Return (X, Y) of the center of cell containing provided text 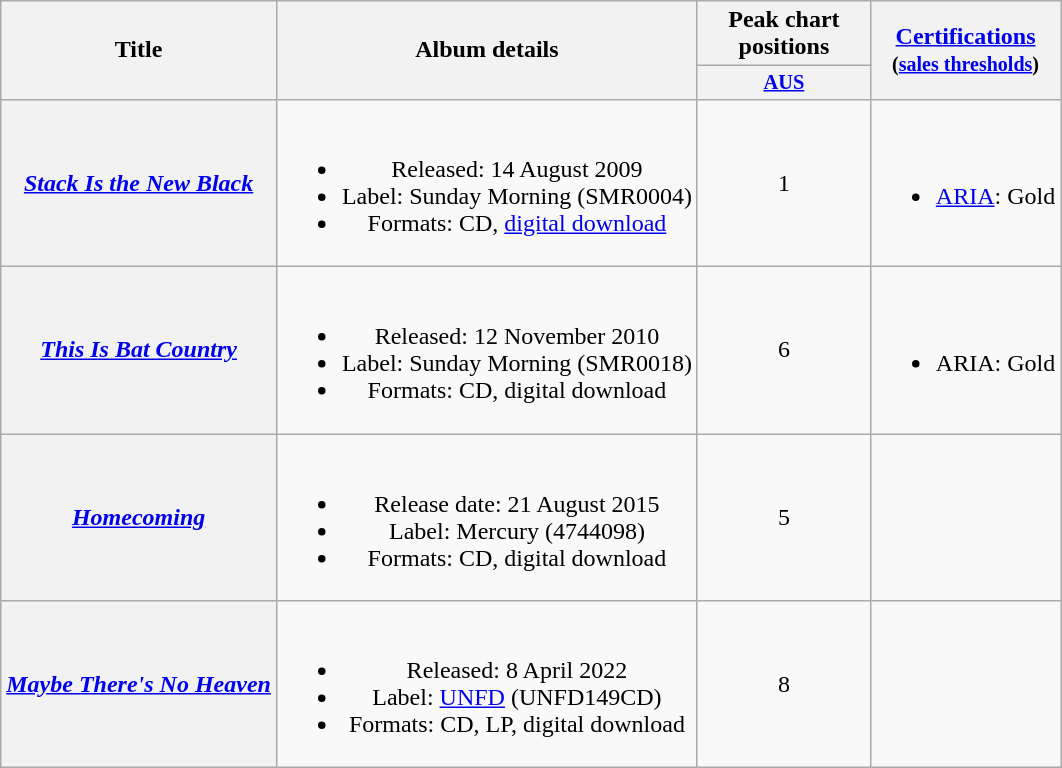
Released: 12 November 2010Label: Sunday Morning (SMR0018)Formats: CD, digital download (486, 350)
6 (784, 350)
Peak chart positions (784, 34)
Stack Is the New Black (139, 182)
This Is Bat Country (139, 350)
Album details (486, 50)
Released: 14 August 2009Label: Sunday Morning (SMR0004)Formats: CD, digital download (486, 182)
Release date: 21 August 2015Label: Mercury (4744098)Formats: CD, digital download (486, 518)
5 (784, 518)
AUS (784, 83)
Title (139, 50)
1 (784, 182)
Released: 8 April 2022Label: UNFD (UNFD149CD)Formats: CD, LP, digital download (486, 684)
Certifications(sales thresholds) (965, 50)
Maybe There's No Heaven (139, 684)
Homecoming (139, 518)
8 (784, 684)
